Return [X, Y] of the center of cell containing provided text 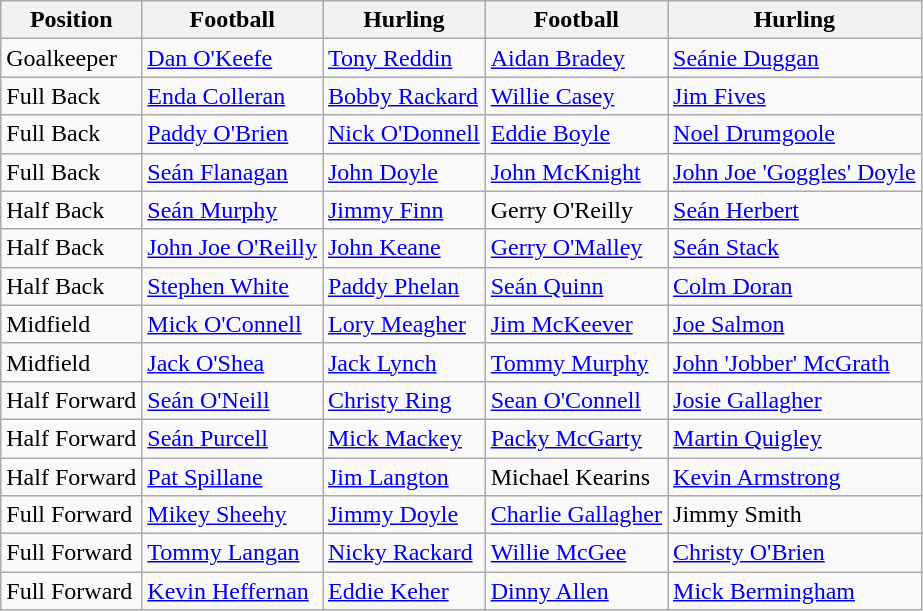
Aidan Bradey [576, 58]
Jimmy Finn [404, 210]
Pat Spillane [232, 477]
Seán Flanagan [232, 172]
Colm Doran [795, 286]
Martin Quigley [795, 438]
John Keane [404, 248]
Joe Salmon [795, 324]
Jim Fives [795, 96]
Michael Kearins [576, 477]
Goalkeeper [72, 58]
Paddy O'Brien [232, 134]
Lory Meagher [404, 324]
Seán Stack [795, 248]
Christy Ring [404, 400]
Paddy Phelan [404, 286]
Willie Casey [576, 96]
Noel Drumgoole [795, 134]
Mikey Sheehy [232, 515]
John McKnight [576, 172]
Seán Murphy [232, 210]
Eddie Boyle [576, 134]
Seán Herbert [795, 210]
John Doyle [404, 172]
Dan O'Keefe [232, 58]
Jim Langton [404, 477]
Jimmy Doyle [404, 515]
Willie McGee [576, 553]
Seán Purcell [232, 438]
Christy O'Brien [795, 553]
Position [72, 20]
Enda Colleran [232, 96]
Jimmy Smith [795, 515]
Jack Lynch [404, 362]
Nicky Rackard [404, 553]
Gerry O'Malley [576, 248]
John 'Jobber' McGrath [795, 362]
Charlie Gallagher [576, 515]
John Joe 'Goggles' Doyle [795, 172]
Dinny Allen [576, 591]
Gerry O'Reilly [576, 210]
Sean O'Connell [576, 400]
Eddie Keher [404, 591]
Bobby Rackard [404, 96]
Packy McGarty [576, 438]
Tony Reddin [404, 58]
Seán O'Neill [232, 400]
Mick Mackey [404, 438]
Stephen White [232, 286]
Nick O'Donnell [404, 134]
Kevin Armstrong [795, 477]
Mick O'Connell [232, 324]
Josie Gallagher [795, 400]
Seánie Duggan [795, 58]
Mick Bermingham [795, 591]
Jack O'Shea [232, 362]
Kevin Heffernan [232, 591]
Seán Quinn [576, 286]
John Joe O'Reilly [232, 248]
Jim McKeever [576, 324]
Tommy Murphy [576, 362]
Tommy Langan [232, 553]
